Find where the given text appears and provide that cell's center as [X, Y] coordinate. 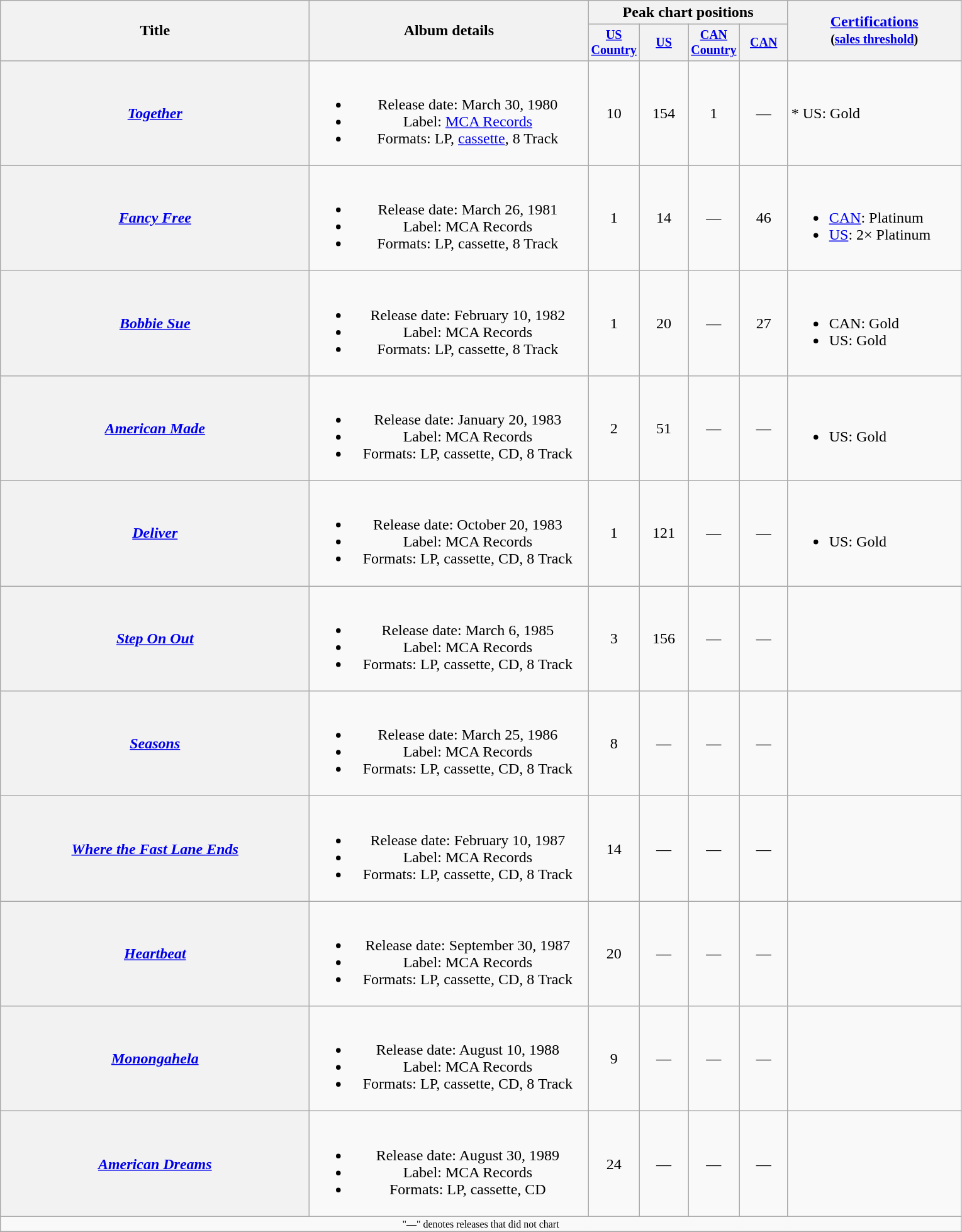
Title [155, 31]
8 [614, 743]
CAN [764, 43]
Step On Out [155, 639]
Release date: August 10, 1988Label: MCA RecordsFormats: LP, cassette, CD, 8 Track [449, 1059]
3 [614, 639]
Release date: October 20, 1983Label: MCA RecordsFormats: LP, cassette, CD, 8 Track [449, 533]
CAN: PlatinumUS: 2× Platinum [875, 218]
51 [664, 428]
Monongahela [155, 1059]
27 [764, 323]
9 [614, 1059]
American Dreams [155, 1163]
Bobbie Sue [155, 323]
Release date: March 26, 1981Label: MCA RecordsFormats: LP, cassette, 8 Track [449, 218]
Release date: August 30, 1989Label: MCA RecordsFormats: LP, cassette, CD [449, 1163]
US [664, 43]
Certifications(sales threshold) [875, 31]
121 [664, 533]
CAN Country [714, 43]
Release date: March 6, 1985Label: MCA RecordsFormats: LP, cassette, CD, 8 Track [449, 639]
2 [614, 428]
Fancy Free [155, 218]
* US: Gold [875, 113]
Deliver [155, 533]
CAN: GoldUS: Gold [875, 323]
Release date: March 30, 1980Label: MCA RecordsFormats: LP, cassette, 8 Track [449, 113]
Where the Fast Lane Ends [155, 849]
Seasons [155, 743]
10 [614, 113]
Release date: February 10, 1987Label: MCA RecordsFormats: LP, cassette, CD, 8 Track [449, 849]
Release date: March 25, 1986Label: MCA RecordsFormats: LP, cassette, CD, 8 Track [449, 743]
46 [764, 218]
Release date: January 20, 1983Label: MCA RecordsFormats: LP, cassette, CD, 8 Track [449, 428]
Release date: September 30, 1987Label: MCA RecordsFormats: LP, cassette, CD, 8 Track [449, 953]
24 [614, 1163]
Peak chart positions [688, 13]
154 [664, 113]
156 [664, 639]
Heartbeat [155, 953]
American Made [155, 428]
US Country [614, 43]
Together [155, 113]
Album details [449, 31]
"—" denotes releases that did not chart [481, 1224]
Release date: February 10, 1982Label: MCA RecordsFormats: LP, cassette, 8 Track [449, 323]
